Scan for the cell matching the given text and deliver its (X, Y) coordinate at center. 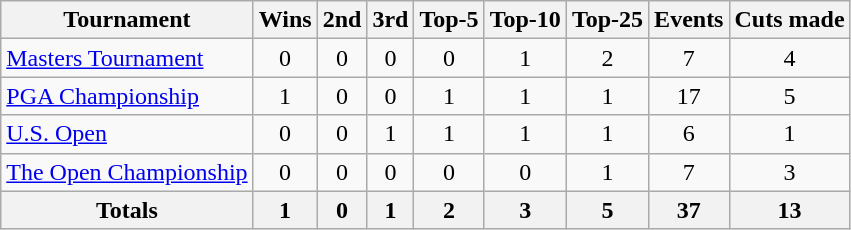
Wins (285, 20)
Top-5 (449, 20)
2nd (342, 20)
13 (790, 210)
U.S. Open (127, 134)
Events (689, 20)
17 (689, 96)
Top-25 (607, 20)
Tournament (127, 20)
3rd (390, 20)
37 (689, 210)
PGA Championship (127, 96)
The Open Championship (127, 172)
4 (790, 58)
Totals (127, 210)
Masters Tournament (127, 58)
Top-10 (525, 20)
Cuts made (790, 20)
6 (689, 134)
